Capture the cell that displays the provided text and extract its (x, y) central coordinate. 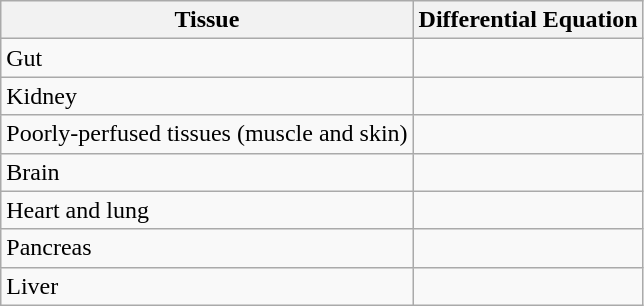
Liver (207, 286)
Pancreas (207, 248)
Kidney (207, 96)
Gut (207, 58)
Poorly-perfused tissues (muscle and skin) (207, 134)
Tissue (207, 20)
Heart and lung (207, 210)
Differential Equation (528, 20)
Brain (207, 172)
